Detect which cell encompasses the target text, then output its (x, y) center coordinate. 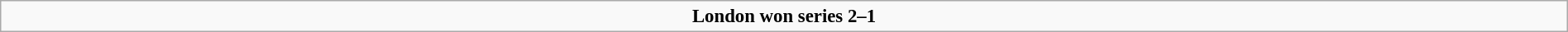
London won series 2–1 (784, 16)
